For the text-containing cell, return its midpoint in [X, Y] coordinate format. 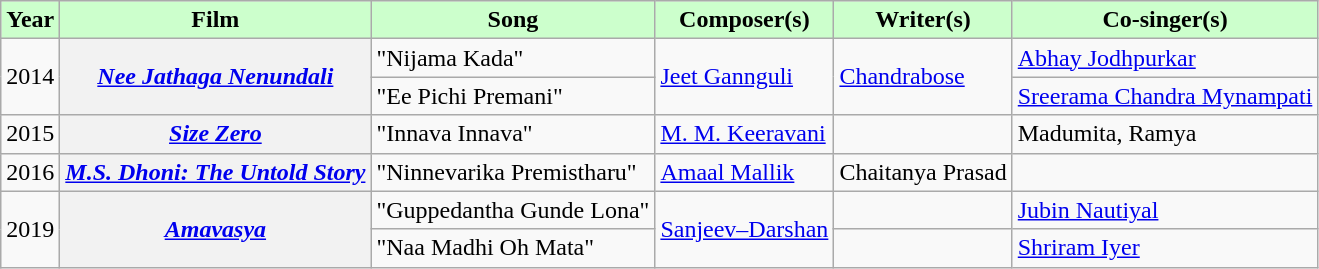
2019 [30, 229]
M. M. Keeravani [744, 134]
2014 [30, 77]
Amavasya [216, 229]
Amaal Mallik [744, 172]
"Nijama Kada" [513, 58]
Madumita, Ramya [1165, 134]
Jubin Nautiyal [1165, 210]
Song [513, 20]
Co-singer(s) [1165, 20]
"Innava Innava" [513, 134]
2016 [30, 172]
M.S. Dhoni: The Untold Story [216, 172]
Sanjeev–Darshan [744, 229]
"Ee Pichi Premani" [513, 96]
Abhay Jodhpurkar [1165, 58]
Composer(s) [744, 20]
Size Zero [216, 134]
Writer(s) [923, 20]
Chandrabose [923, 77]
Sreerama Chandra Mynampati [1165, 96]
Jeet Gannguli [744, 77]
Film [216, 20]
Shriram Iyer [1165, 248]
"Naa Madhi Oh Mata" [513, 248]
Year [30, 20]
2015 [30, 134]
"Guppedantha Gunde Lona" [513, 210]
Chaitanya Prasad [923, 172]
"Ninnevarika Premistharu" [513, 172]
Nee Jathaga Nenundali [216, 77]
